Pinpoint the cell where the given text exists, returning its (X, Y) midpoint coordinate. 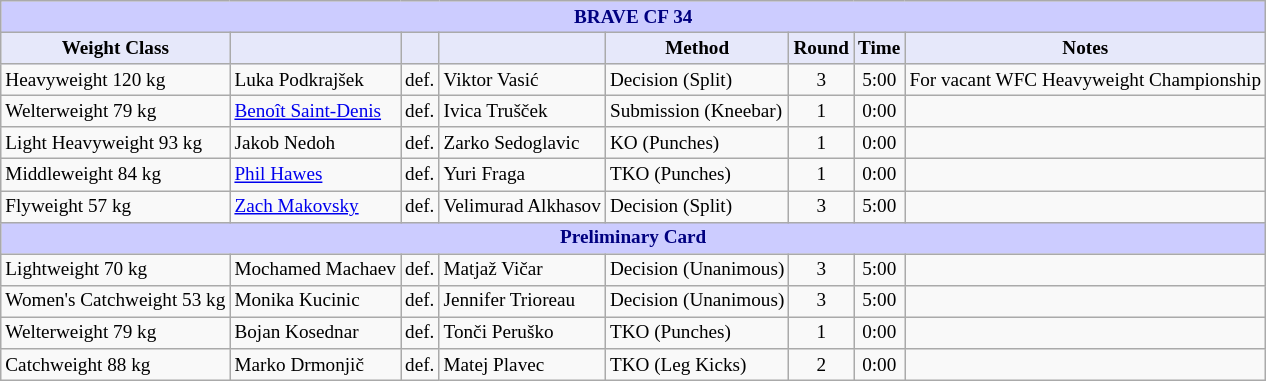
Benoît Saint-Denis (316, 111)
Viktor Vasić (522, 80)
Tonči Peruško (522, 333)
Light Heavyweight 93 kg (116, 143)
Matej Plavec (522, 365)
Velimurad Alkhasov (522, 206)
Matjaž Vičar (522, 270)
Submission (Kneebar) (696, 111)
Middleweight 84 kg (116, 175)
Preliminary Card (634, 238)
Monika Kucinic (316, 301)
2 (822, 365)
Round (822, 48)
KO (Punches) (696, 143)
Heavyweight 120 kg (116, 80)
Zarko Sedoglavic (522, 143)
Jakob Nedoh (316, 143)
Ivica Trušček (522, 111)
Notes (1086, 48)
For vacant WFC Heavyweight Championship (1086, 80)
Phil Hawes (316, 175)
Women's Catchweight 53 kg (116, 301)
Yuri Fraga (522, 175)
Lightweight 70 kg (116, 270)
Flyweight 57 kg (116, 206)
Catchweight 88 kg (116, 365)
TKO (Leg Kicks) (696, 365)
Marko Drmonjič (316, 365)
Mochamed Machaev (316, 270)
Time (880, 48)
Jennifer Trioreau (522, 301)
Weight Class (116, 48)
BRAVE CF 34 (634, 17)
Zach Makovsky (316, 206)
Method (696, 48)
Bojan Kosednar (316, 333)
Luka Podkrajšek (316, 80)
